Output the (X, Y) coordinate of the center of the cell containing the given text.  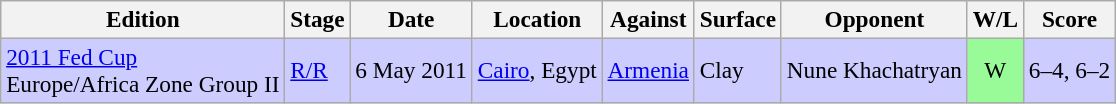
Against (648, 19)
R/R (318, 70)
W (995, 70)
W/L (995, 19)
Location (537, 19)
Cairo, Egypt (537, 70)
6 May 2011 (411, 70)
Opponent (874, 19)
Edition (143, 19)
Nune Khachatryan (874, 70)
Armenia (648, 70)
Clay (738, 70)
Score (1069, 19)
Stage (318, 19)
Date (411, 19)
2011 Fed Cup Europe/Africa Zone Group II (143, 70)
Surface (738, 19)
6–4, 6–2 (1069, 70)
